Extract the [x, y] coordinate from the center of the cell holding the provided text.  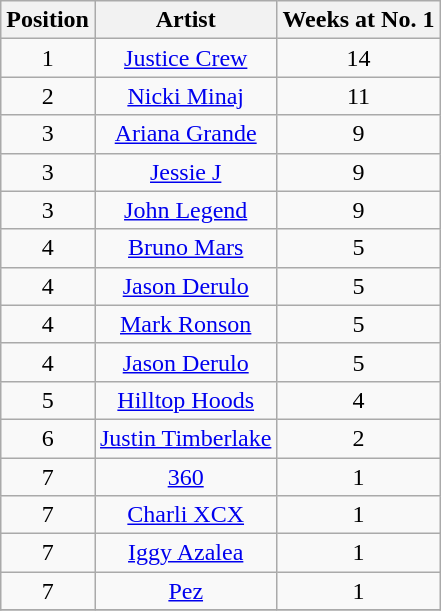
Charli XCX [185, 515]
360 [185, 477]
Justice Crew [185, 58]
Weeks at No. 1 [358, 20]
Iggy Azalea [185, 553]
14 [358, 58]
John Legend [185, 210]
Mark Ronson [185, 324]
Hilltop Hoods [185, 400]
6 [48, 438]
Nicki Minaj [185, 96]
Artist [185, 20]
11 [358, 96]
Position [48, 20]
Pez [185, 591]
Justin Timberlake [185, 438]
Bruno Mars [185, 248]
Ariana Grande [185, 134]
Jessie J [185, 172]
